Capture the cell that displays the provided text and extract its (X, Y) central coordinate. 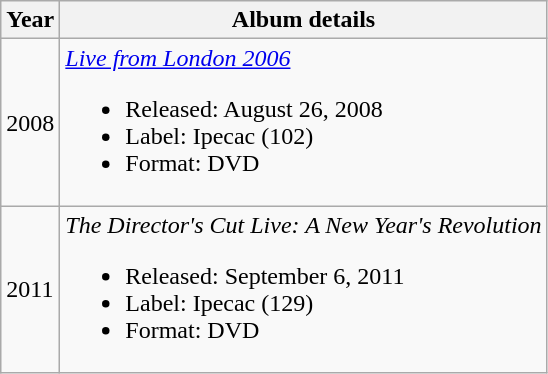
Album details (304, 20)
Year (30, 20)
2008 (30, 122)
2011 (30, 290)
Live from London 2006Released: August 26, 2008Label: Ipecac (102)Format: DVD (304, 122)
The Director's Cut Live: A New Year's RevolutionReleased: September 6, 2011Label: Ipecac (129)Format: DVD (304, 290)
